Pinpoint the cell where the given text exists, returning its [x, y] midpoint coordinate. 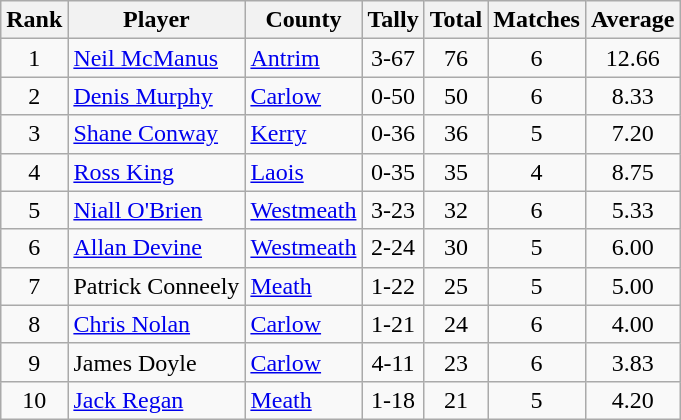
7.20 [632, 134]
5.00 [632, 286]
25 [456, 286]
Ross King [156, 172]
Jack Regan [156, 400]
4.00 [632, 324]
7 [34, 286]
8.33 [632, 96]
76 [456, 58]
9 [34, 362]
Kerry [304, 134]
1-18 [393, 400]
12.66 [632, 58]
50 [456, 96]
23 [456, 362]
Allan Devine [156, 248]
Antrim [304, 58]
3-23 [393, 210]
6.00 [632, 248]
3 [34, 134]
Denis Murphy [156, 96]
Neil McManus [156, 58]
Rank [34, 20]
1 [34, 58]
35 [456, 172]
1-21 [393, 324]
0-36 [393, 134]
0-35 [393, 172]
Shane Conway [156, 134]
Niall O'Brien [156, 210]
8.75 [632, 172]
Tally [393, 20]
5.33 [632, 210]
Laois [304, 172]
24 [456, 324]
4-11 [393, 362]
2 [34, 96]
3-67 [393, 58]
30 [456, 248]
1-22 [393, 286]
Total [456, 20]
Player [156, 20]
Matches [537, 20]
8 [34, 324]
Patrick Conneely [156, 286]
36 [456, 134]
Chris Nolan [156, 324]
Average [632, 20]
3.83 [632, 362]
21 [456, 400]
0-50 [393, 96]
4.20 [632, 400]
2-24 [393, 248]
County [304, 20]
32 [456, 210]
10 [34, 400]
James Doyle [156, 362]
